Extract the [X, Y] coordinate from the center of the cell holding the provided text.  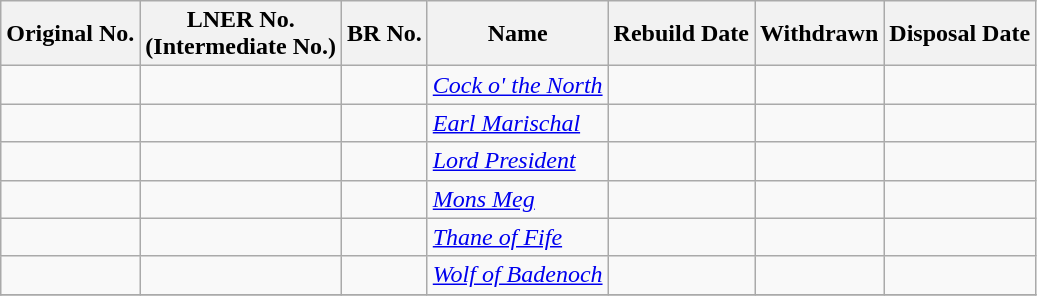
Thane of Fife [518, 237]
Wolf of Badenoch [518, 275]
Rebuild Date [681, 34]
BR No. [385, 34]
Original No. [70, 34]
Lord President [518, 161]
Earl Marischal [518, 123]
Name [518, 34]
Disposal Date [960, 34]
Mons Meg [518, 199]
Cock o' the North [518, 85]
Withdrawn [818, 34]
LNER No. (Intermediate No.) [241, 34]
